Identify which cell holds the provided text, then report its [x, y] central coordinate. 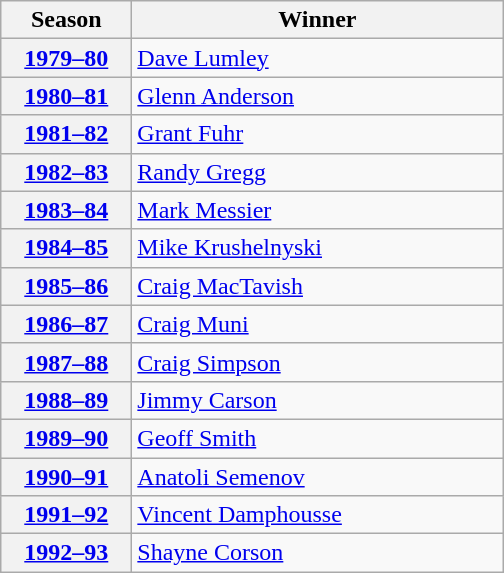
1984–85 [66, 248]
Mark Messier [318, 210]
Shayne Corson [318, 553]
1987–88 [66, 362]
Vincent Damphousse [318, 515]
1992–93 [66, 553]
Craig Simpson [318, 362]
Dave Lumley [318, 58]
Craig Muni [318, 324]
Mike Krushelnyski [318, 248]
1985–86 [66, 286]
Season [66, 20]
1991–92 [66, 515]
1980–81 [66, 96]
Winner [318, 20]
1990–91 [66, 477]
1982–83 [66, 172]
Randy Gregg [318, 172]
1986–87 [66, 324]
Grant Fuhr [318, 134]
Geoff Smith [318, 438]
Anatoli Semenov [318, 477]
1983–84 [66, 210]
1981–82 [66, 134]
Jimmy Carson [318, 400]
1989–90 [66, 438]
Glenn Anderson [318, 96]
Craig MacTavish [318, 286]
1979–80 [66, 58]
1988–89 [66, 400]
